Pinpoint the cell where the given text exists, returning its [x, y] midpoint coordinate. 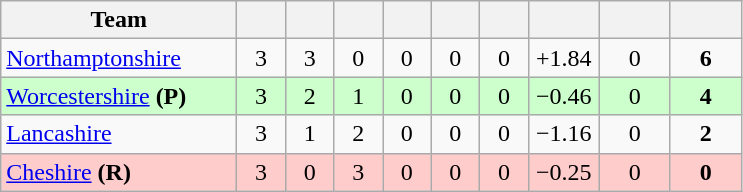
+1.84 [564, 58]
Northamptonshire [119, 58]
−0.25 [564, 172]
−0.46 [564, 96]
Team [119, 20]
4 [706, 96]
Worcestershire (P) [119, 96]
Lancashire [119, 134]
6 [706, 58]
Cheshire (R) [119, 172]
−1.16 [564, 134]
